For the text-containing cell, return its midpoint in [X, Y] coordinate format. 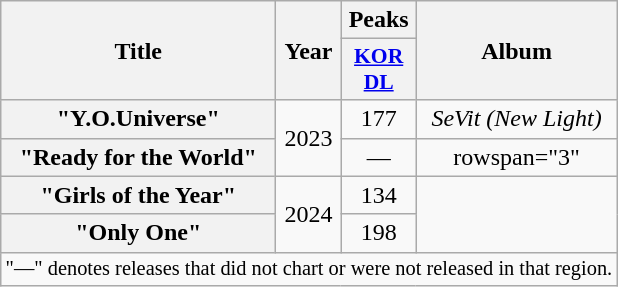
rowspan="3" [516, 157]
Peaks [378, 20]
"Ready for the World" [138, 157]
Year [308, 50]
SeVit (New Light) [516, 119]
2023 [308, 138]
134 [378, 195]
"—" denotes releases that did not chart or were not released in that region. [309, 269]
198 [378, 233]
— [378, 157]
2024 [308, 214]
Album [516, 50]
"Only One" [138, 233]
"Girls of the Year" [138, 195]
Title [138, 50]
177 [378, 119]
"Y.O.Universe" [138, 119]
KORDL [378, 70]
